Pinpoint the cell where the given text exists, returning its [X, Y] midpoint coordinate. 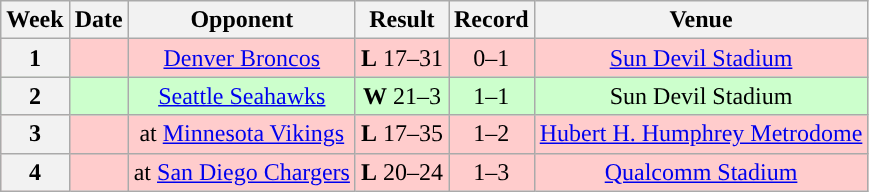
L 20–24 [402, 172]
Result [402, 20]
3 [35, 134]
2 [35, 96]
Record [491, 20]
1–3 [491, 172]
Hubert H. Humphrey Metrodome [701, 134]
Opponent [242, 20]
at Minnesota Vikings [242, 134]
Qualcomm Stadium [701, 172]
L 17–35 [402, 134]
Week [35, 20]
1 [35, 58]
1–2 [491, 134]
Denver Broncos [242, 58]
Venue [701, 20]
0–1 [491, 58]
at San Diego Chargers [242, 172]
Seattle Seahawks [242, 96]
W 21–3 [402, 96]
4 [35, 172]
Date [98, 20]
1–1 [491, 96]
L 17–31 [402, 58]
